For the text-containing cell, return its midpoint in [x, y] coordinate format. 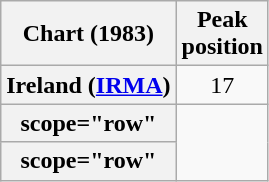
Ireland (IRMA) [88, 85]
Peakposition [222, 34]
17 [222, 85]
Chart (1983) [88, 34]
